Output the (x, y) coordinate of the center of the cell containing the given text.  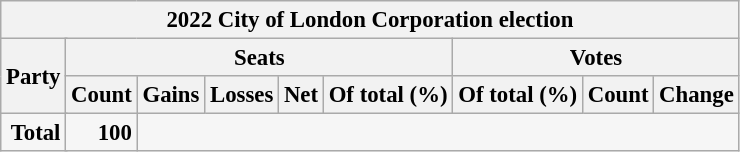
Party (34, 76)
Gains (171, 95)
Losses (242, 95)
Net (302, 95)
Seats (260, 58)
Change (696, 95)
100 (102, 133)
Votes (596, 58)
Total (34, 133)
2022 City of London Corporation election (370, 20)
